Return the (X, Y) coordinate for the center point of the cell that contains the specified text.  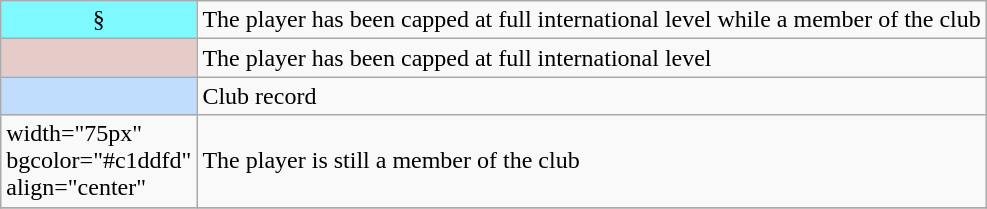
width="75px" bgcolor="#c1ddfd" align="center" (99, 161)
The player has been capped at full international level (592, 58)
The player has been capped at full international level while a member of the club (592, 20)
§ (99, 20)
The player is still a member of the club (592, 161)
Club record (592, 96)
